Identify which cell holds the provided text, then report its (X, Y) central coordinate. 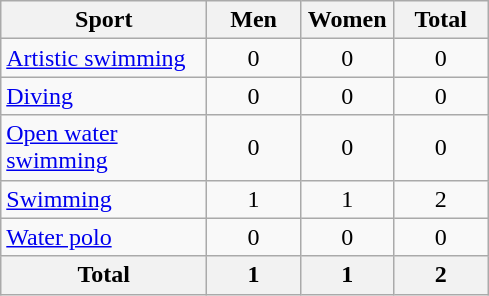
Water polo (104, 237)
Artistic swimming (104, 58)
Swimming (104, 199)
Sport (104, 20)
Men (254, 20)
Open water swimming (104, 148)
Women (347, 20)
Diving (104, 96)
